Output the [X, Y] coordinate of the center of the cell containing the given text.  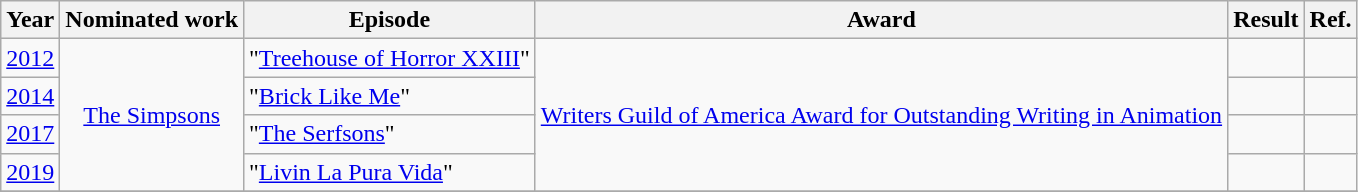
Nominated work [152, 20]
Ref. [1330, 20]
2012 [30, 58]
"Livin La Pura Vida" [390, 172]
"The Serfsons" [390, 134]
2019 [30, 172]
The Simpsons [152, 115]
Writers Guild of America Award for Outstanding Writing in Animation [881, 115]
Year [30, 20]
Result [1266, 20]
2014 [30, 96]
Award [881, 20]
2017 [30, 134]
"Brick Like Me" [390, 96]
"Treehouse of Horror XXIII" [390, 58]
Episode [390, 20]
